Identify which cell holds the provided text, then report its [X, Y] central coordinate. 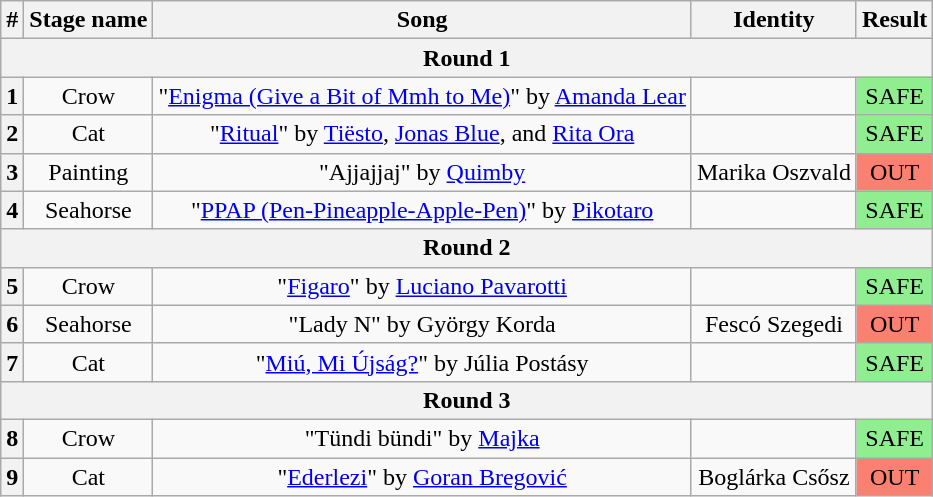
Result [894, 20]
"Enigma (Give a Bit of Mmh to Me)" by Amanda Lear [422, 96]
Round 1 [467, 58]
Round 3 [467, 400]
Painting [88, 172]
3 [12, 172]
4 [12, 210]
9 [12, 477]
Round 2 [467, 248]
"Ederlezi" by Goran Bregović [422, 477]
Marika Oszvald [774, 172]
# [12, 20]
"PPAP (Pen-Pineapple-Apple-Pen)" by Pikotaro [422, 210]
2 [12, 134]
Boglárka Csősz [774, 477]
"Lady N" by György Korda [422, 324]
"Ritual" by Tiësto, Jonas Blue, and Rita Ora [422, 134]
"Ajjajjaj" by Quimby [422, 172]
"Figaro" by Luciano Pavarotti [422, 286]
6 [12, 324]
1 [12, 96]
Identity [774, 20]
Fescó Szegedi [774, 324]
"Miú, Mi Újság?" by Júlia Postásy [422, 362]
Song [422, 20]
Stage name [88, 20]
7 [12, 362]
8 [12, 438]
5 [12, 286]
"Tündi bündi" by Majka [422, 438]
